For the text-containing cell, return its midpoint in (x, y) coordinate format. 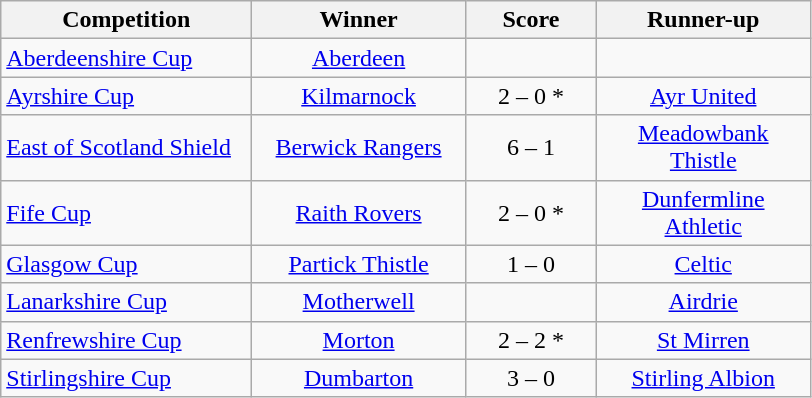
Morton (359, 340)
6 – 1 (530, 148)
Aberdeen (359, 58)
Berwick Rangers (359, 148)
Meadowbank Thistle (703, 148)
Dumbarton (359, 378)
3 – 0 (530, 378)
Fife Cup (126, 212)
Kilmarnock (359, 96)
1 – 0 (530, 264)
Motherwell (359, 302)
Renfrewshire Cup (126, 340)
Ayr United (703, 96)
Stirling Albion (703, 378)
Airdrie (703, 302)
Stirlingshire Cup (126, 378)
Partick Thistle (359, 264)
Raith Rovers (359, 212)
Runner-up (703, 20)
Winner (359, 20)
Competition (126, 20)
Dunfermline Athletic (703, 212)
Aberdeenshire Cup (126, 58)
2 – 2 * (530, 340)
Lanarkshire Cup (126, 302)
Celtic (703, 264)
Ayrshire Cup (126, 96)
Score (530, 20)
Glasgow Cup (126, 264)
East of Scotland Shield (126, 148)
St Mirren (703, 340)
